Search for the cell housing the specified text and yield its [X, Y] center coordinate. 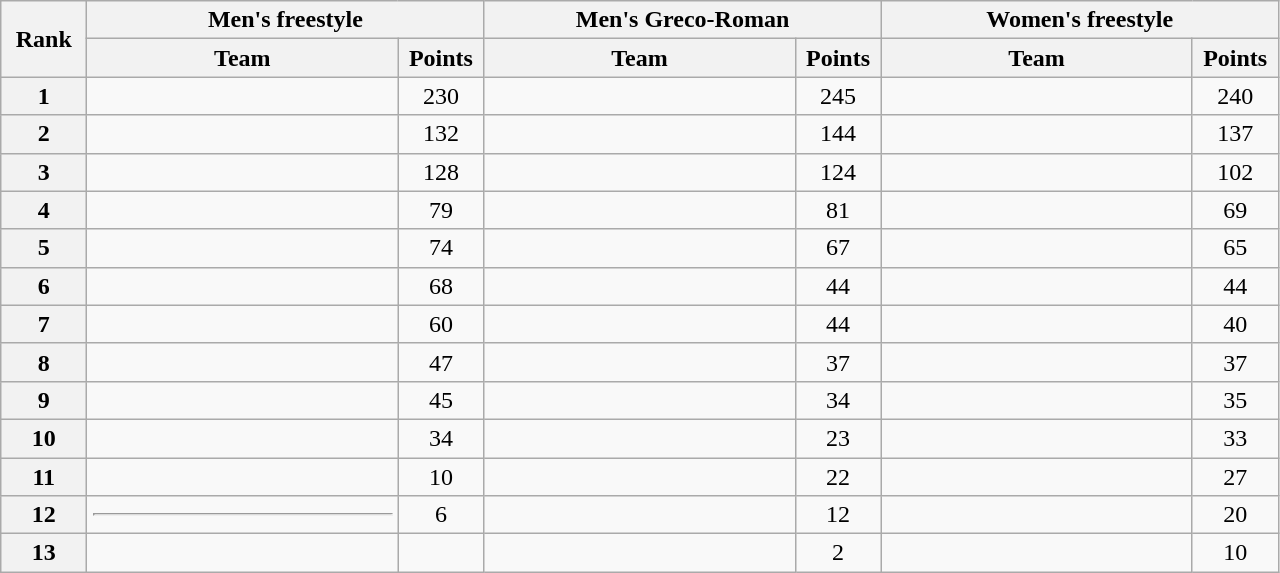
240 [1235, 96]
4 [44, 210]
9 [44, 400]
35 [1235, 400]
23 [838, 438]
1 [44, 96]
137 [1235, 134]
Rank [44, 39]
5 [44, 248]
13 [44, 553]
124 [838, 172]
20 [1235, 515]
11 [44, 477]
128 [441, 172]
7 [44, 324]
3 [44, 172]
Men's freestyle [286, 20]
60 [441, 324]
102 [1235, 172]
69 [1235, 210]
Men's Greco-Roman [682, 20]
79 [441, 210]
Women's freestyle [1080, 20]
230 [441, 96]
245 [838, 96]
132 [441, 134]
40 [1235, 324]
8 [44, 362]
22 [838, 477]
144 [838, 134]
68 [441, 286]
33 [1235, 438]
74 [441, 248]
27 [1235, 477]
45 [441, 400]
65 [1235, 248]
47 [441, 362]
81 [838, 210]
67 [838, 248]
